For the text-containing cell, return its midpoint in [X, Y] coordinate format. 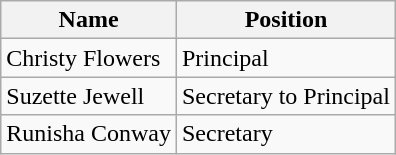
Runisha Conway [89, 134]
Position [286, 20]
Secretary to Principal [286, 96]
Christy Flowers [89, 58]
Secretary [286, 134]
Suzette Jewell [89, 96]
Principal [286, 58]
Name [89, 20]
